From the cell containing the given text, extract its center point as (x, y) coordinate. 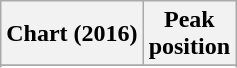
Peak position (189, 34)
Chart (2016) (72, 34)
